Output the [X, Y] coordinate of the center of the cell containing the given text.  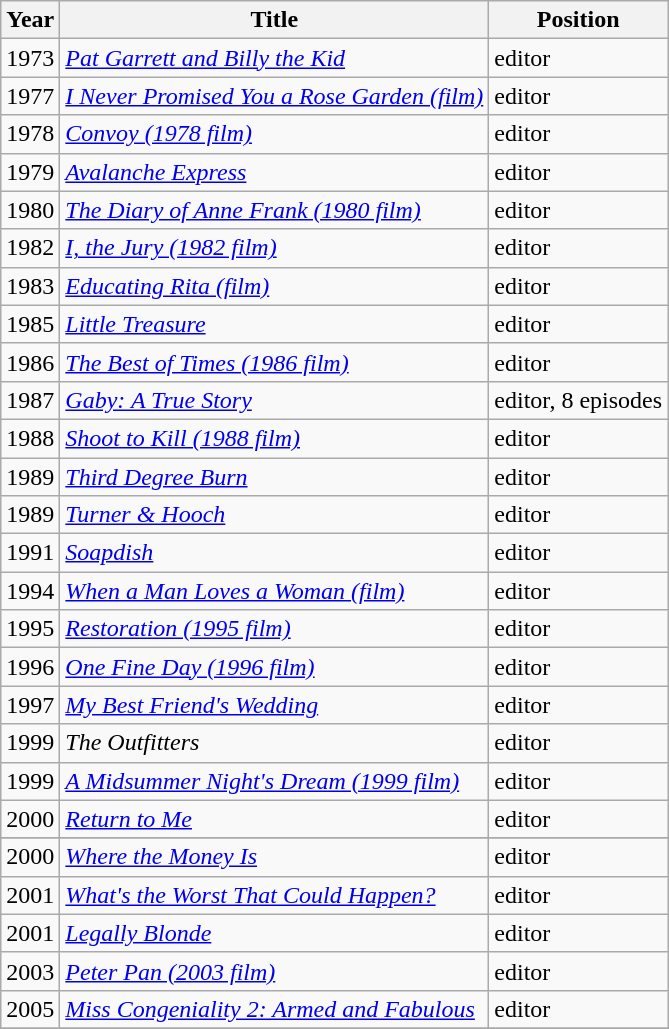
2005 [30, 1009]
1996 [30, 667]
When a Man Loves a Woman (film) [274, 591]
Soapdish [274, 553]
I Never Promised You a Rose Garden (film) [274, 96]
Where the Money Is [274, 857]
1997 [30, 705]
Peter Pan (2003 film) [274, 971]
Little Treasure [274, 324]
1973 [30, 58]
What's the Worst That Could Happen? [274, 895]
The Best of Times (1986 film) [274, 362]
1977 [30, 96]
1987 [30, 400]
Miss Congeniality 2: Armed and Fabulous [274, 1009]
1986 [30, 362]
Title [274, 20]
Educating Rita (film) [274, 286]
Shoot to Kill (1988 film) [274, 438]
Turner & Hooch [274, 515]
Return to Me [274, 819]
1988 [30, 438]
1979 [30, 172]
1991 [30, 553]
1995 [30, 629]
Third Degree Burn [274, 477]
Gaby: A True Story [274, 400]
Avalanche Express [274, 172]
Pat Garrett and Billy the Kid [274, 58]
Convoy (1978 film) [274, 134]
My Best Friend's Wedding [274, 705]
1980 [30, 210]
1985 [30, 324]
Legally Blonde [274, 933]
1982 [30, 248]
Year [30, 20]
One Fine Day (1996 film) [274, 667]
1994 [30, 591]
1978 [30, 134]
Position [578, 20]
editor, 8 episodes [578, 400]
1983 [30, 286]
The Outfitters [274, 743]
I, the Jury (1982 film) [274, 248]
A Midsummer Night's Dream (1999 film) [274, 781]
Restoration (1995 film) [274, 629]
2003 [30, 971]
The Diary of Anne Frank (1980 film) [274, 210]
